Capture the cell that displays the provided text and extract its [x, y] central coordinate. 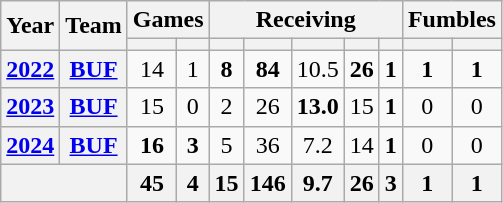
4 [193, 183]
Games [168, 20]
45 [152, 183]
2022 [30, 69]
Fumbles [452, 20]
Receiving [306, 20]
13.0 [318, 107]
Team [94, 26]
7.2 [318, 145]
8 [226, 69]
2 [226, 107]
2024 [30, 145]
5 [226, 145]
84 [268, 69]
16 [152, 145]
10.5 [318, 69]
146 [268, 183]
36 [268, 145]
9.7 [318, 183]
Year [30, 26]
2023 [30, 107]
